Detect which cell encompasses the target text, then output its [X, Y] center coordinate. 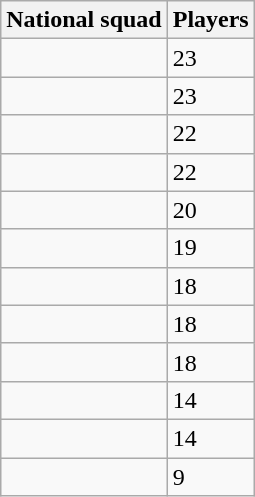
20 [210, 210]
19 [210, 248]
National squad [84, 20]
Players [210, 20]
9 [210, 477]
